Find where the given text appears and provide that cell's center as (X, Y) coordinate. 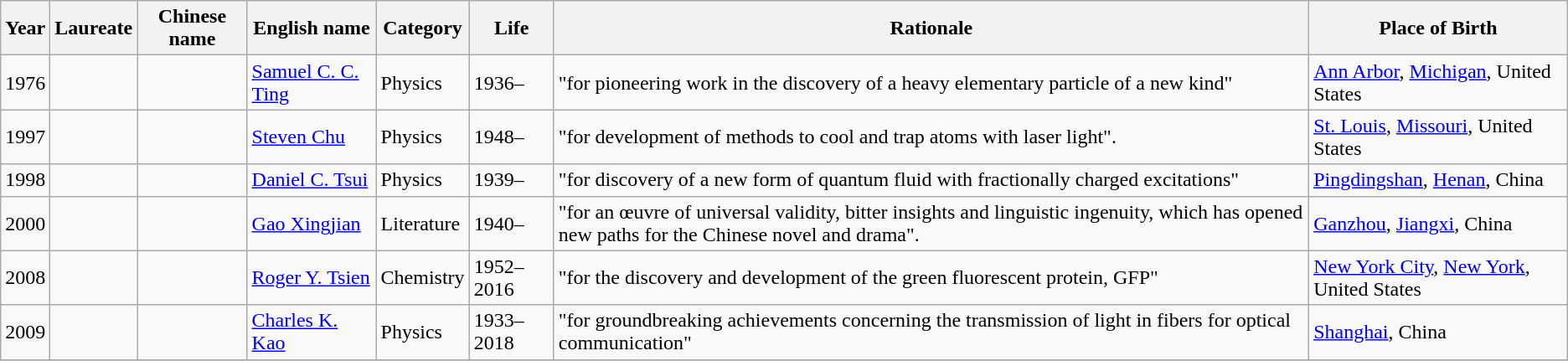
Literature (422, 223)
Ann Arbor, Michigan, United States (1439, 82)
"for pioneering work in the discovery of a heavy elementary particle of a new kind" (931, 82)
Place of Birth (1439, 28)
1998 (25, 180)
"for development of methods to cool and trap atoms with laser light". (931, 137)
Shanghai, China (1439, 332)
"for discovery of a new form of quantum fluid with fractionally charged excitations" (931, 180)
English name (312, 28)
"for an œuvre of universal validity, bitter insights and linguistic ingenuity, which has opened new paths for the Chinese novel and drama". (931, 223)
Year (25, 28)
"for the discovery and development of the green fluorescent protein, GFP" (931, 278)
Samuel C. C. Ting (312, 82)
1976 (25, 82)
1939– (511, 180)
Chinese name (193, 28)
Category (422, 28)
2009 (25, 332)
2000 (25, 223)
New York City, New York, United States (1439, 278)
Roger Y. Tsien (312, 278)
1940– (511, 223)
1952–2016 (511, 278)
Rationale (931, 28)
1933–2018 (511, 332)
2008 (25, 278)
Laureate (94, 28)
Ganzhou, Jiangxi, China (1439, 223)
Life (511, 28)
1948– (511, 137)
"for groundbreaking achievements concerning the transmission of light in fibers for optical communication" (931, 332)
Chemistry (422, 278)
1936– (511, 82)
St. Louis, Missouri, United States (1439, 137)
Gao Xingjian (312, 223)
Charles K. Kao (312, 332)
1997 (25, 137)
Pingdingshan, Henan, China (1439, 180)
Daniel C. Tsui (312, 180)
Steven Chu (312, 137)
